Identify which cell holds the provided text, then report its (x, y) central coordinate. 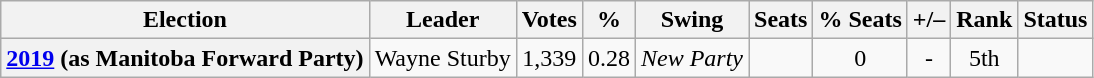
Rank (984, 20)
Seats (781, 20)
Votes (549, 20)
0 (860, 58)
Wayne Sturby (442, 58)
Election (185, 20)
% Seats (860, 20)
New Party (692, 58)
Swing (692, 20)
2019 (as Manitoba Forward Party) (185, 58)
0.28 (608, 58)
5th (984, 58)
% (608, 20)
Status (1056, 20)
1,339 (549, 58)
Leader (442, 20)
- (928, 58)
+/– (928, 20)
